Pinpoint the cell where the given text exists, returning its [X, Y] midpoint coordinate. 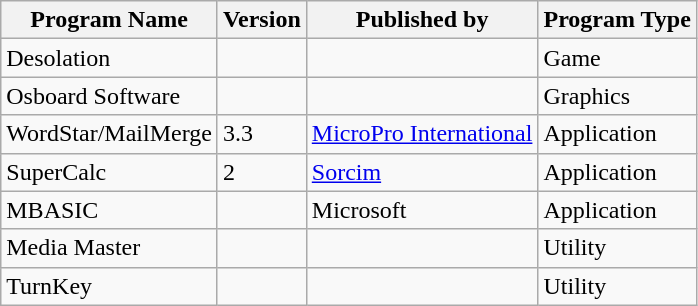
Game [617, 58]
WordStar/MailMerge [110, 134]
MBASIC [110, 210]
MicroPro International [422, 134]
Graphics [617, 96]
3.3 [262, 134]
Sorcim [422, 172]
TurnKey [110, 286]
Media Master [110, 248]
Published by [422, 20]
Program Name [110, 20]
SuperCalc [110, 172]
Microsoft [422, 210]
Program Type [617, 20]
2 [262, 172]
Version [262, 20]
Osboard Software [110, 96]
Desolation [110, 58]
